Return [x, y] of the center of cell containing provided text 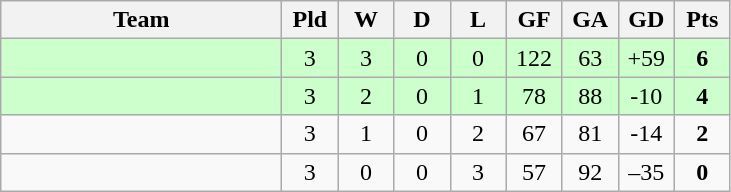
L [478, 20]
Team [142, 20]
Pts [702, 20]
92 [590, 172]
D [422, 20]
78 [534, 96]
63 [590, 58]
67 [534, 134]
57 [534, 172]
GF [534, 20]
122 [534, 58]
GD [646, 20]
–35 [646, 172]
4 [702, 96]
+59 [646, 58]
GA [590, 20]
6 [702, 58]
-14 [646, 134]
81 [590, 134]
-10 [646, 96]
88 [590, 96]
W [366, 20]
Pld [310, 20]
